Find where the given text appears and provide that cell's center as [x, y] coordinate. 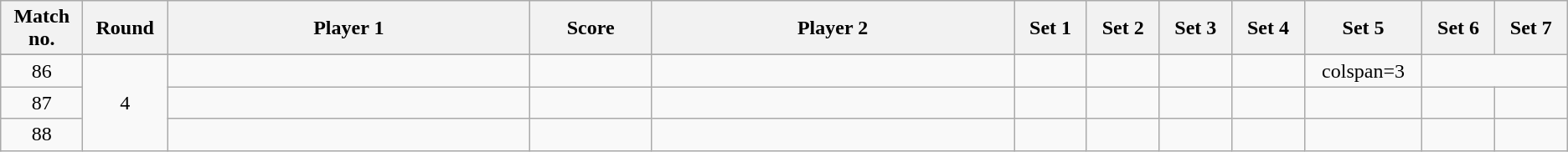
Match no. [42, 28]
Set 1 [1050, 28]
Set 3 [1196, 28]
Set 4 [1268, 28]
colspan=3 [1363, 71]
86 [42, 71]
Player 2 [833, 28]
Set 7 [1531, 28]
Set 6 [1459, 28]
4 [126, 103]
87 [42, 103]
Set 5 [1363, 28]
Player 1 [348, 28]
Set 2 [1122, 28]
88 [42, 134]
Score [591, 28]
Round [126, 28]
